Extract the (X, Y) coordinate from the center of the cell holding the provided text.  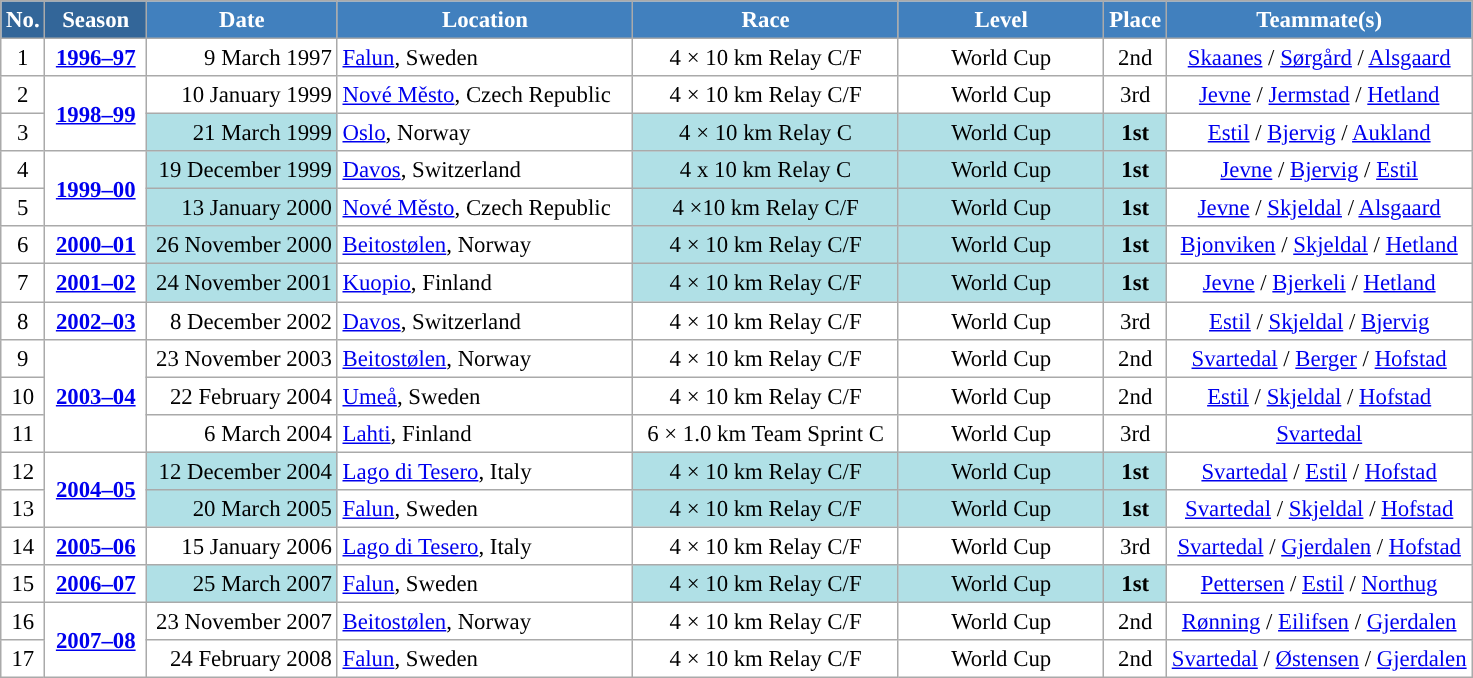
13 January 2000 (242, 208)
1 (23, 58)
9 March 1997 (242, 58)
2006–07 (96, 584)
19 December 1999 (242, 170)
24 February 2008 (242, 659)
6 (23, 245)
2001–02 (96, 283)
2002–03 (96, 321)
9 (23, 358)
Oslo, Norway (485, 133)
Location (485, 20)
3 (23, 133)
25 March 2007 (242, 584)
Level (1001, 20)
Estil / Skjeldal / Hofstad (1318, 396)
Teammate(s) (1318, 20)
2 (23, 95)
10 (23, 396)
15 (23, 584)
15 January 2006 (242, 546)
1996–97 (96, 58)
No. (23, 20)
24 November 2001 (242, 283)
Race (766, 20)
Jevne / Skjeldal / Alsgaard (1318, 208)
7 (23, 283)
16 (23, 621)
Season (96, 20)
Svartedal / Østensen / Gjerdalen (1318, 659)
Jevne / Bjervig / Estil (1318, 170)
22 February 2004 (242, 396)
23 November 2003 (242, 358)
Kuopio, Finland (485, 283)
8 (23, 321)
14 (23, 546)
Svartedal / Gjerdalen / Hofstad (1318, 546)
10 January 1999 (242, 95)
17 (23, 659)
Lahti, Finland (485, 433)
1999–00 (96, 188)
4 x 10 km Relay C (766, 170)
23 November 2007 (242, 621)
2005–06 (96, 546)
Pettersen / Estil / Northug (1318, 584)
Date (242, 20)
Rønning / Eilifsen / Gjerdalen (1318, 621)
5 (23, 208)
4 ×10 km Relay C/F (766, 208)
20 March 2005 (242, 509)
Umeå, Sweden (485, 396)
13 (23, 509)
21 March 1999 (242, 133)
Jevne / Bjerkeli / Hetland (1318, 283)
Skaanes / Sørgård / Alsgaard (1318, 58)
Svartedal / Berger / Hofstad (1318, 358)
Svartedal / Skjeldal / Hofstad (1318, 509)
26 November 2000 (242, 245)
Estil / Skjeldal / Bjervig (1318, 321)
Bjonviken / Skjeldal / Hetland (1318, 245)
4 (23, 170)
11 (23, 433)
Svartedal (1318, 433)
6 × 1.0 km Team Sprint C (766, 433)
8 December 2002 (242, 321)
1998–99 (96, 114)
2007–08 (96, 640)
Jevne / Jermstad / Hetland (1318, 95)
2000–01 (96, 245)
Estil / Bjervig / Aukland (1318, 133)
2003–04 (96, 396)
4 × 10 km Relay C (766, 133)
2004–05 (96, 490)
Place (1135, 20)
6 March 2004 (242, 433)
Svartedal / Estil / Hofstad (1318, 471)
12 December 2004 (242, 471)
12 (23, 471)
